Determine the [X, Y] coordinate at the center of the cell enclosing the given text.  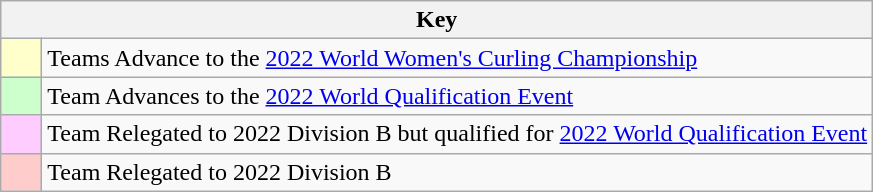
Team Relegated to 2022 Division B [458, 172]
Teams Advance to the 2022 World Women's Curling Championship [458, 58]
Key [437, 20]
Team Advances to the 2022 World Qualification Event [458, 96]
Team Relegated to 2022 Division B but qualified for 2022 World Qualification Event [458, 134]
